Extract the (x, y) coordinate from the center of the cell holding the provided text.  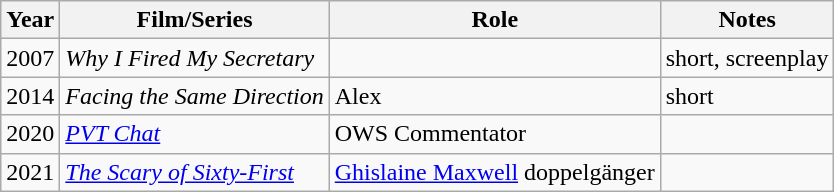
Year (30, 20)
short (747, 96)
Ghislaine Maxwell doppelgänger (494, 172)
2021 (30, 172)
Why I Fired My Secretary (194, 58)
PVT Chat (194, 134)
2020 (30, 134)
Alex (494, 96)
Film/Series (194, 20)
2014 (30, 96)
2007 (30, 58)
Facing the Same Direction (194, 96)
Role (494, 20)
The Scary of Sixty-First (194, 172)
short, screenplay (747, 58)
OWS Commentator (494, 134)
Notes (747, 20)
